Pinpoint the cell where the given text exists, returning its (x, y) midpoint coordinate. 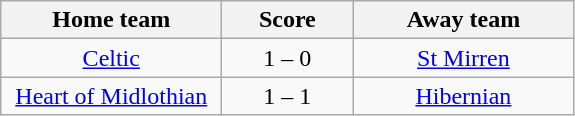
St Mirren (464, 58)
Celtic (112, 58)
Hibernian (464, 96)
Away team (464, 20)
1 – 1 (288, 96)
Score (288, 20)
1 – 0 (288, 58)
Heart of Midlothian (112, 96)
Home team (112, 20)
